Search for the cell housing the specified text and yield its (x, y) center coordinate. 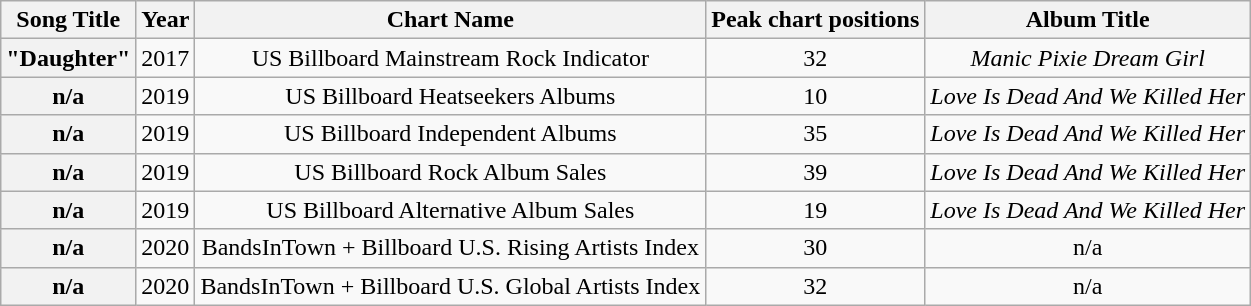
Chart Name (450, 20)
US Billboard Independent Albums (450, 134)
35 (816, 134)
Song Title (68, 20)
2017 (166, 58)
Manic Pixie Dream Girl (1088, 58)
BandsInTown + Billboard U.S. Global Artists Index (450, 286)
"Daughter" (68, 58)
39 (816, 172)
Peak chart positions (816, 20)
US Billboard Alternative Album Sales (450, 210)
19 (816, 210)
US Billboard Heatseekers Albums (450, 96)
US Billboard Mainstream Rock Indicator (450, 58)
US Billboard Rock Album Sales (450, 172)
30 (816, 248)
Year (166, 20)
BandsInTown + Billboard U.S. Rising Artists Index (450, 248)
Album Title (1088, 20)
10 (816, 96)
